Return (X, Y) of the center of cell containing provided text 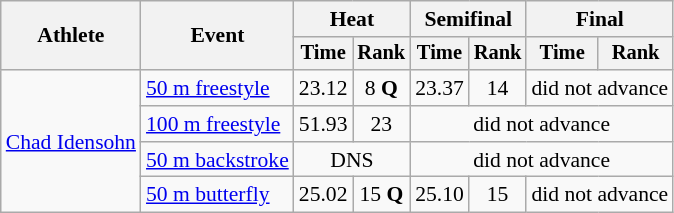
25.10 (440, 195)
Semifinal (468, 19)
DNS (352, 160)
50 m backstroke (218, 160)
14 (498, 88)
23.37 (440, 88)
50 m butterfly (218, 195)
Athlete (71, 36)
Chad Idensohn (71, 141)
Event (218, 36)
23 (381, 124)
Heat (352, 19)
Final (600, 19)
15 Q (381, 195)
100 m freestyle (218, 124)
8 Q (381, 88)
23.12 (324, 88)
50 m freestyle (218, 88)
25.02 (324, 195)
51.93 (324, 124)
15 (498, 195)
